From the cell containing the given text, extract its center point as (X, Y) coordinate. 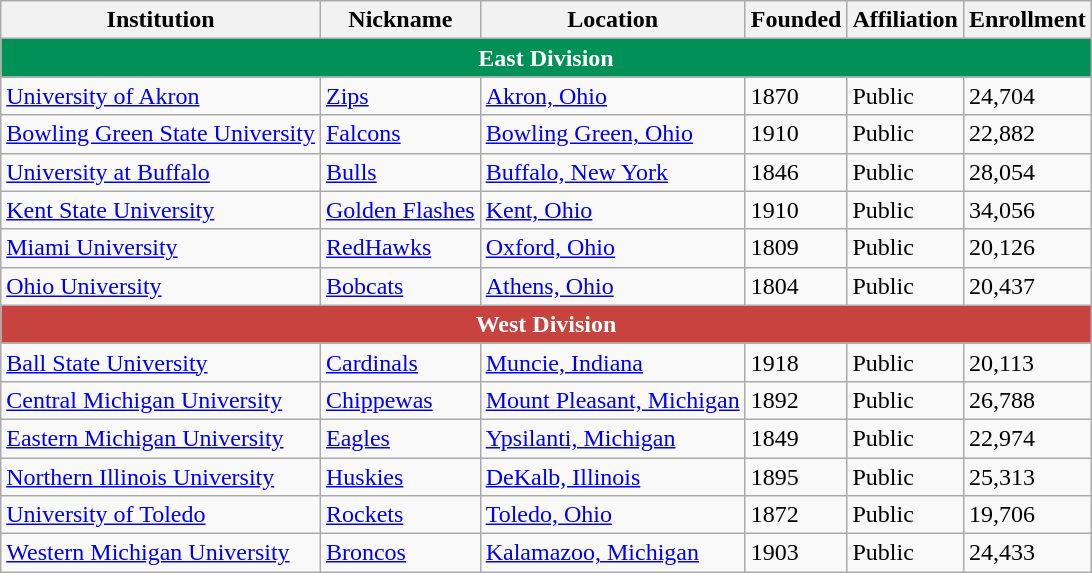
Akron, Ohio (612, 96)
Huskies (400, 477)
Ypsilanti, Michigan (612, 438)
Ball State University (161, 362)
East Division (546, 58)
1872 (796, 515)
25,313 (1027, 477)
Northern Illinois University (161, 477)
Bowling Green, Ohio (612, 134)
Golden Flashes (400, 210)
Rockets (400, 515)
1870 (796, 96)
Founded (796, 20)
Institution (161, 20)
1918 (796, 362)
Oxford, Ohio (612, 248)
22,974 (1027, 438)
Cardinals (400, 362)
Muncie, Indiana (612, 362)
Kalamazoo, Michigan (612, 553)
Eagles (400, 438)
20,437 (1027, 286)
Central Michigan University (161, 400)
28,054 (1027, 172)
Zips (400, 96)
Ohio University (161, 286)
Bobcats (400, 286)
1809 (796, 248)
RedHawks (400, 248)
West Division (546, 324)
Affiliation (905, 20)
22,882 (1027, 134)
24,433 (1027, 553)
Location (612, 20)
34,056 (1027, 210)
Athens, Ohio (612, 286)
DeKalb, Illinois (612, 477)
Kent State University (161, 210)
1849 (796, 438)
20,126 (1027, 248)
Kent, Ohio (612, 210)
University of Toledo (161, 515)
Toledo, Ohio (612, 515)
20,113 (1027, 362)
Broncos (400, 553)
26,788 (1027, 400)
19,706 (1027, 515)
24,704 (1027, 96)
Mount Pleasant, Michigan (612, 400)
University at Buffalo (161, 172)
Chippewas (400, 400)
Nickname (400, 20)
Bulls (400, 172)
1895 (796, 477)
1892 (796, 400)
Western Michigan University (161, 553)
1804 (796, 286)
University of Akron (161, 96)
Bowling Green State University (161, 134)
Buffalo, New York (612, 172)
1903 (796, 553)
1846 (796, 172)
Miami University (161, 248)
Enrollment (1027, 20)
Eastern Michigan University (161, 438)
Falcons (400, 134)
